Capture the cell that displays the provided text and extract its (X, Y) central coordinate. 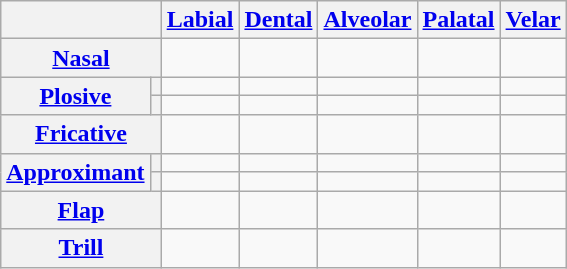
Labial (200, 20)
Fricative (81, 134)
Velar (533, 20)
Trill (81, 248)
Palatal (458, 20)
Flap (81, 210)
Alveolar (368, 20)
Dental (278, 20)
Plosive (76, 96)
Approximant (76, 172)
Nasal (81, 58)
